Search for the cell housing the specified text and yield its (X, Y) center coordinate. 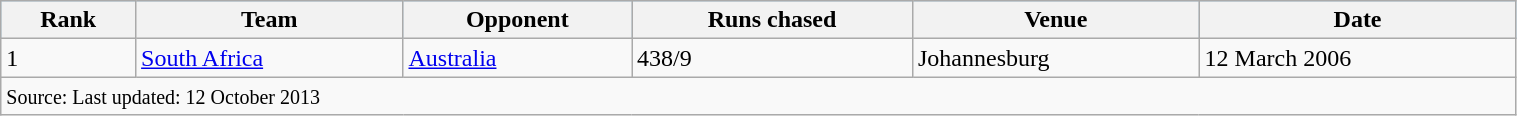
Johannesburg (1056, 58)
Rank (68, 20)
South Africa (270, 58)
Venue (1056, 20)
Australia (518, 58)
Opponent (518, 20)
1 (68, 58)
Source: Last updated: 12 October 2013 (758, 96)
Team (270, 20)
438/9 (772, 58)
12 March 2006 (1358, 58)
Date (1358, 20)
Runs chased (772, 20)
